Scan for the cell matching the given text and deliver its (x, y) coordinate at center. 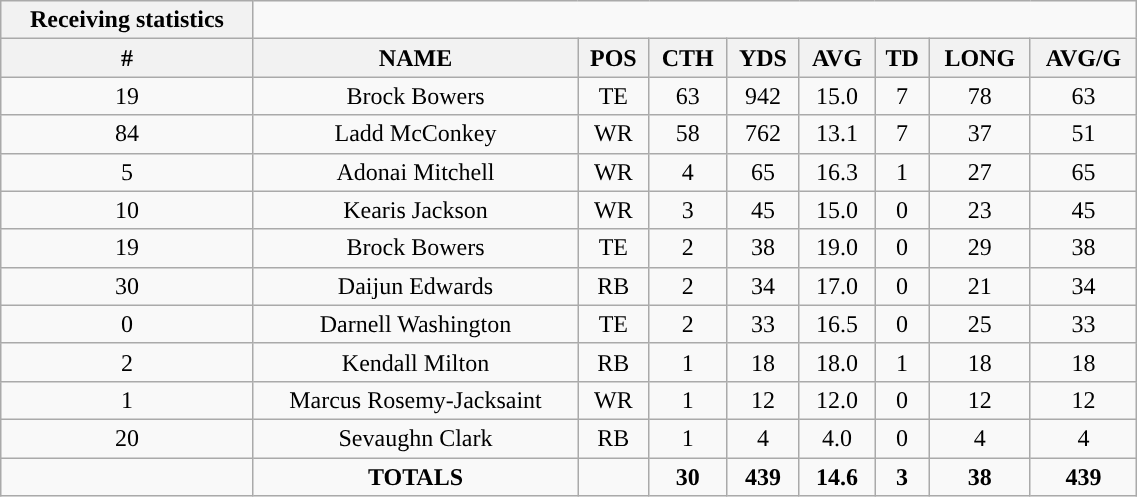
AVG/G (1084, 58)
25 (980, 324)
Kearis Jackson (416, 210)
# (127, 58)
YDS (764, 58)
Marcus Rosemy-Jacksaint (416, 400)
LONG (980, 58)
58 (688, 134)
Sevaughn Clark (416, 438)
37 (980, 134)
Kendall Milton (416, 362)
942 (764, 96)
NAME (416, 58)
23 (980, 210)
10 (127, 210)
17.0 (836, 286)
84 (127, 134)
4.0 (836, 438)
12.0 (836, 400)
78 (980, 96)
14.6 (836, 477)
Receiving statistics (127, 20)
Ladd McConkey (416, 134)
18.0 (836, 362)
AVG (836, 58)
POS (614, 58)
19.0 (836, 248)
762 (764, 134)
Darnell Washington (416, 324)
Adonai Mitchell (416, 172)
29 (980, 248)
51 (1084, 134)
16.3 (836, 172)
20 (127, 438)
5 (127, 172)
27 (980, 172)
21 (980, 286)
Daijun Edwards (416, 286)
TOTALS (416, 477)
16.5 (836, 324)
TD (902, 58)
CTH (688, 58)
13.1 (836, 134)
